Detect which cell encompasses the target text, then output its (X, Y) center coordinate. 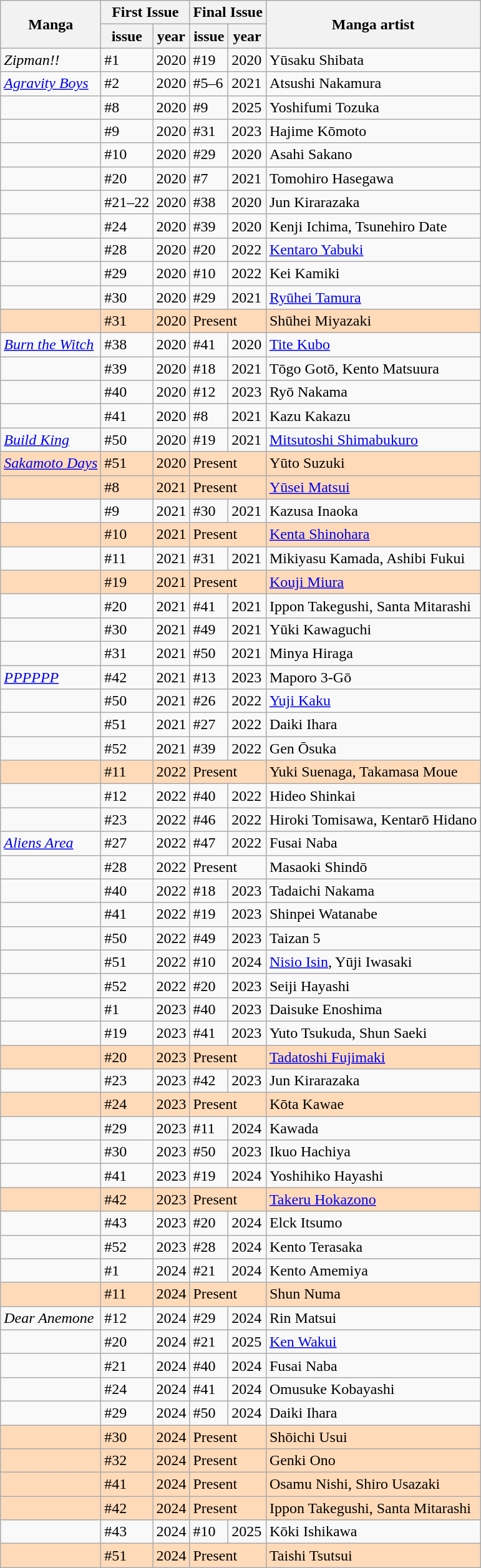
Masaoki Shindō (373, 867)
Genki Ono (373, 1461)
#2 (127, 84)
Gen Ōsuka (373, 748)
#21–22 (127, 202)
Hideo Shinkai (373, 796)
#5–6 (209, 84)
Nisio Isin, Yūji Iwasaki (373, 962)
Hajime Kōmoto (373, 131)
Tadaichi Nakama (373, 891)
Kenta Shinohara (373, 535)
#13 (209, 677)
Mikiyasu Kamada, Ashibi Fukui (373, 558)
#32 (127, 1461)
Yūki Kawaguchi (373, 629)
Minya Hiraga (373, 653)
Shun Numa (373, 1294)
Shūhei Miyazaki (373, 321)
Shōichi Usui (373, 1436)
Final Issue (228, 12)
Tōgo Gotō, Kento Matsuura (373, 369)
Asahi Sakano (373, 155)
Kei Kamiki (373, 273)
Takeru Hokazono (373, 1199)
Burn the Witch (51, 345)
Ikuo Hachiya (373, 1152)
Tite Kubo (373, 345)
Daisuke Enoshima (373, 1009)
Build King (51, 440)
Zipman!! (51, 60)
Kentaro Yabuki (373, 249)
Yūto Suzuki (373, 463)
Shinpei Watanabe (373, 914)
Yoshifumi Tozuka (373, 107)
PPPPPP (51, 677)
Kouji Miura (373, 582)
Yuto Tsukuda, Shun Saeki (373, 1033)
Kenji Ichima, Tsunehiro Date (373, 226)
Maporo 3-Gō (373, 677)
Taishi Tsutsui (373, 1556)
Yūsaku Shibata (373, 60)
Atsushi Nakamura (373, 84)
Kento Amemiya (373, 1270)
Tomohiro Hasegawa (373, 178)
Osamu Nishi, Shiro Usazaki (373, 1484)
Rin Matsui (373, 1318)
Hiroki Tomisawa, Kentarō Hidano (373, 820)
Yuji Kaku (373, 701)
#26 (209, 701)
Aliens Area (51, 843)
Ryūhei Tamura (373, 298)
Dear Anemone (51, 1318)
Yoshihiko Hayashi (373, 1176)
Yuki Suenaga, Takamasa Moue (373, 772)
First Issue (145, 12)
Seiji Hayashi (373, 985)
Kōki Ishikawa (373, 1532)
#47 (209, 843)
Omusuke Kobayashi (373, 1389)
Elck Itsumo (373, 1223)
Agravity Boys (51, 84)
Kazusa Inaoka (373, 511)
Sakamoto Days (51, 463)
Manga (51, 24)
Kazu Kakazu (373, 416)
Tadatoshi Fujimaki (373, 1057)
Taizan 5 (373, 938)
#7 (209, 178)
#46 (209, 820)
Ryō Nakama (373, 392)
Yūsei Matsui (373, 487)
Ken Wakui (373, 1342)
Kento Terasaka (373, 1247)
Mitsutoshi Shimabukuro (373, 440)
Kōta Kawae (373, 1105)
Manga artist (373, 24)
Kawada (373, 1128)
